Extract the (X, Y) coordinate from the center of the cell holding the provided text.  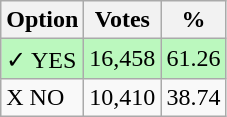
10,410 (122, 97)
61.26 (194, 59)
✓ YES (42, 59)
38.74 (194, 97)
16,458 (122, 59)
Votes (122, 20)
Option (42, 20)
X NO (42, 97)
% (194, 20)
